From the cell containing the given text, extract its center point as (X, Y) coordinate. 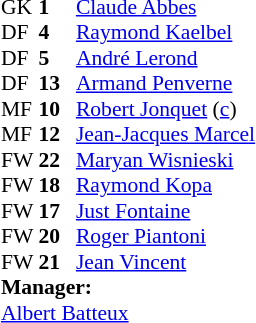
Jean Vincent (166, 262)
Robert Jonquet (c) (166, 109)
Raymond Kopa (166, 185)
10 (57, 109)
21 (57, 262)
Just Fontaine (166, 211)
André Lerond (166, 58)
22 (57, 160)
Jean-Jacques Marcel (166, 135)
Maryan Wisnieski (166, 160)
18 (57, 185)
5 (57, 58)
17 (57, 211)
12 (57, 135)
Armand Penverne (166, 83)
Manager: (128, 287)
20 (57, 237)
Roger Piantoni (166, 237)
4 (57, 33)
13 (57, 83)
Raymond Kaelbel (166, 33)
